For the text-containing cell, return its midpoint in [x, y] coordinate format. 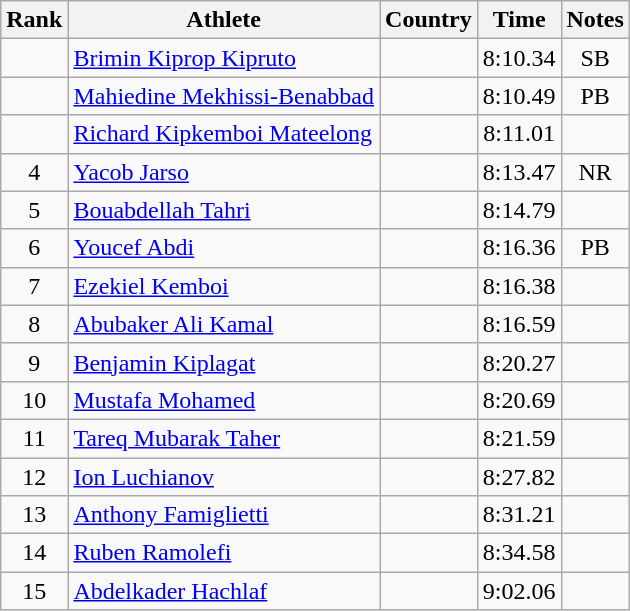
11 [34, 438]
Ruben Ramolefi [224, 553]
Bouabdellah Tahri [224, 210]
15 [34, 591]
Brimin Kiprop Kipruto [224, 58]
Benjamin Kiplagat [224, 362]
Mustafa Mohamed [224, 400]
Yacob Jarso [224, 172]
SB [595, 58]
12 [34, 477]
8:14.79 [519, 210]
8:31.21 [519, 515]
13 [34, 515]
8:16.38 [519, 286]
8 [34, 324]
Youcef Abdi [224, 248]
8:11.01 [519, 134]
Abdelkader Hachlaf [224, 591]
Tareq Mubarak Taher [224, 438]
8:16.59 [519, 324]
8:20.69 [519, 400]
NR [595, 172]
7 [34, 286]
Athlete [224, 20]
8:34.58 [519, 553]
8:21.59 [519, 438]
8:13.47 [519, 172]
8:16.36 [519, 248]
Country [429, 20]
Ion Luchianov [224, 477]
Notes [595, 20]
8:20.27 [519, 362]
Rank [34, 20]
Richard Kipkemboi Mateelong [224, 134]
4 [34, 172]
8:27.82 [519, 477]
6 [34, 248]
9 [34, 362]
Ezekiel Kemboi [224, 286]
8:10.49 [519, 96]
Anthony Famiglietti [224, 515]
Abubaker Ali Kamal [224, 324]
10 [34, 400]
Time [519, 20]
14 [34, 553]
8:10.34 [519, 58]
Mahiedine Mekhissi-Benabbad [224, 96]
9:02.06 [519, 591]
5 [34, 210]
